Identify which cell holds the provided text, then report its (X, Y) central coordinate. 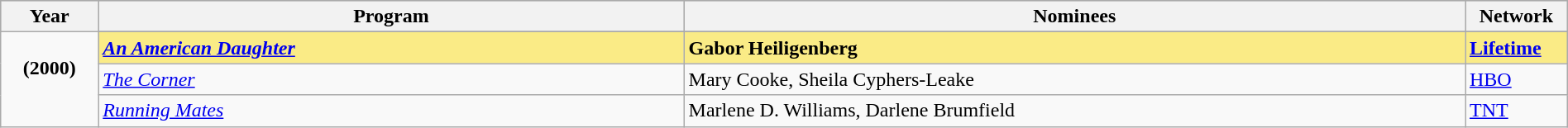
HBO (1517, 79)
Year (50, 17)
Nominees (1074, 17)
Running Mates (391, 111)
Gabor Heiligenberg (1074, 48)
Network (1517, 17)
An American Daughter (391, 48)
TNT (1517, 111)
(2000) (50, 79)
Marlene D. Williams, Darlene Brumfield (1074, 111)
Mary Cooke, Sheila Cyphers-Leake (1074, 79)
Lifetime (1517, 48)
Program (391, 17)
The Corner (391, 79)
